Capture the cell that displays the provided text and extract its [x, y] central coordinate. 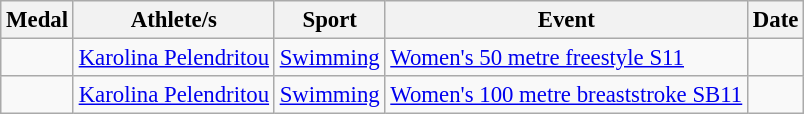
Women's 50 metre freestyle S11 [566, 58]
Sport [330, 20]
Women's 100 metre breaststroke SB11 [566, 95]
Event [566, 20]
Athlete/s [174, 20]
Medal [38, 20]
Date [776, 20]
